Determine the [x, y] coordinate at the center of the cell enclosing the given text.  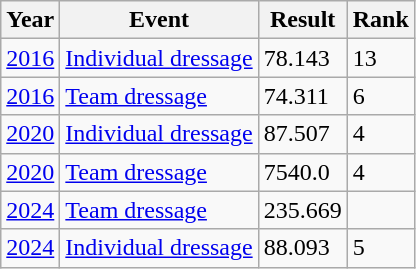
Event [159, 20]
74.311 [302, 96]
78.143 [302, 58]
5 [380, 248]
Rank [380, 20]
6 [380, 96]
87.507 [302, 134]
88.093 [302, 248]
Result [302, 20]
Year [30, 20]
235.669 [302, 210]
13 [380, 58]
7540.0 [302, 172]
